Search for the cell housing the specified text and yield its [x, y] center coordinate. 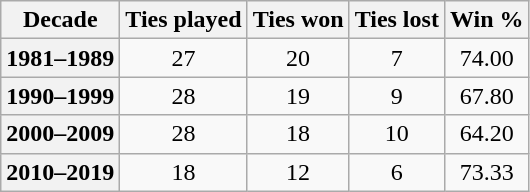
67.80 [486, 96]
1981–1989 [60, 58]
Ties won [298, 20]
2010–2019 [60, 172]
6 [396, 172]
73.33 [486, 172]
Ties played [184, 20]
20 [298, 58]
9 [396, 96]
10 [396, 134]
Win % [486, 20]
2000–2009 [60, 134]
7 [396, 58]
12 [298, 172]
64.20 [486, 134]
74.00 [486, 58]
1990–1999 [60, 96]
Decade [60, 20]
Ties lost [396, 20]
27 [184, 58]
19 [298, 96]
